Determine the (X, Y) coordinate at the center of the cell enclosing the given text.  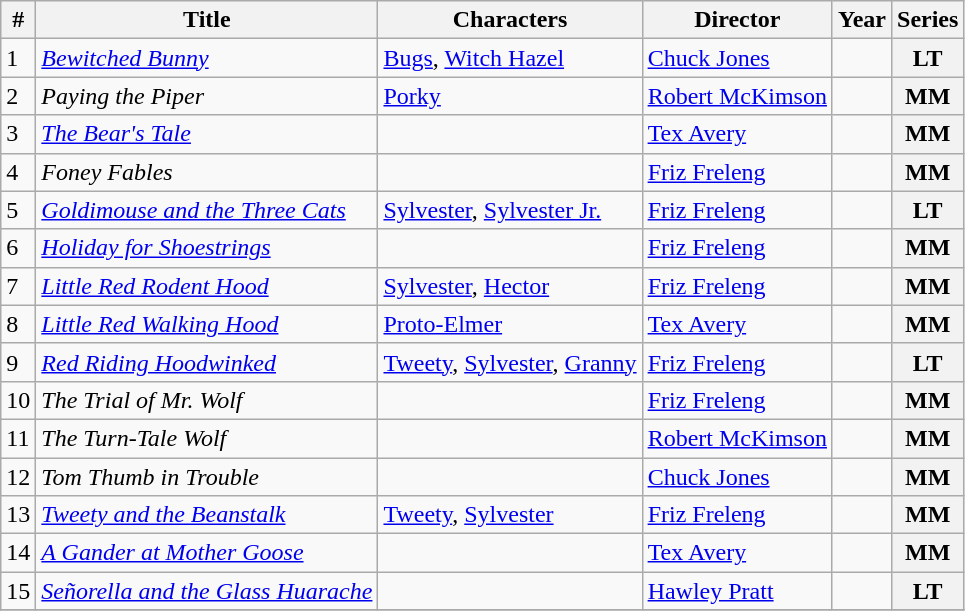
# (18, 20)
3 (18, 134)
9 (18, 362)
14 (18, 553)
1 (18, 58)
Red Riding Hoodwinked (207, 362)
Hawley Pratt (737, 591)
Foney Fables (207, 172)
Bugs, Witch Hazel (510, 58)
15 (18, 591)
10 (18, 400)
Paying the Piper (207, 96)
Tom Thumb in Trouble (207, 477)
Tweety, Sylvester (510, 515)
A Gander at Mother Goose (207, 553)
The Turn-Tale Wolf (207, 438)
11 (18, 438)
Porky (510, 96)
Goldimouse and the Three Cats (207, 210)
12 (18, 477)
Little Red Rodent Hood (207, 286)
Year (862, 20)
Holiday for Shoestrings (207, 248)
Series (928, 20)
2 (18, 96)
4 (18, 172)
Tweety and the Beanstalk (207, 515)
6 (18, 248)
Bewitched Bunny (207, 58)
Sylvester, Hector (510, 286)
Sylvester, Sylvester Jr. (510, 210)
Proto-Elmer (510, 324)
The Bear's Tale (207, 134)
Director (737, 20)
Señorella and the Glass Huarache (207, 591)
13 (18, 515)
8 (18, 324)
The Trial of Mr. Wolf (207, 400)
5 (18, 210)
Tweety, Sylvester, Granny (510, 362)
Characters (510, 20)
Little Red Walking Hood (207, 324)
Title (207, 20)
7 (18, 286)
